Determine the (x, y) coordinate at the center of the cell enclosing the given text.  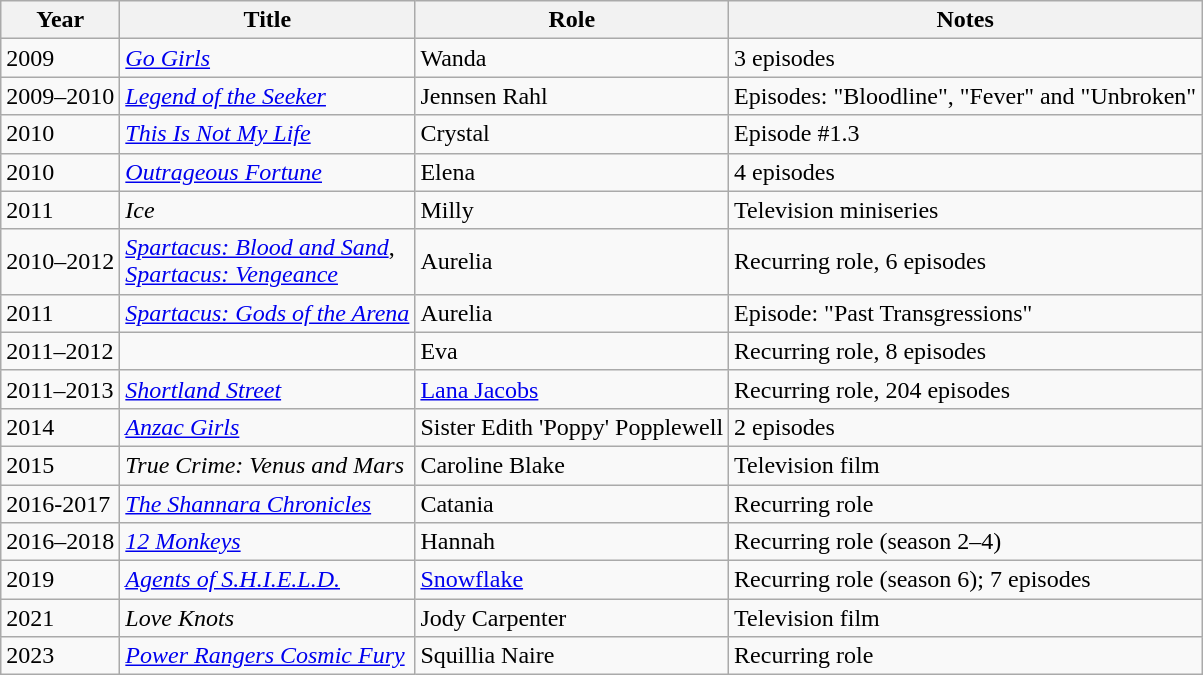
Elena (572, 172)
Caroline Blake (572, 465)
Recurring role (season 6); 7 episodes (966, 580)
Power Rangers Cosmic Fury (268, 656)
Recurring role (season 2–4) (966, 542)
2023 (60, 656)
Television miniseries (966, 210)
Episode: "Past Transgressions" (966, 313)
Spartacus: Gods of the Arena (268, 313)
3 episodes (966, 58)
2011–2012 (60, 351)
Agents of S.H.I.E.L.D. (268, 580)
2021 (60, 618)
Episode #1.3 (966, 134)
Shortland Street (268, 389)
True Crime: Venus and Mars (268, 465)
The Shannara Chronicles (268, 503)
Legend of the Seeker (268, 96)
Jody Carpenter (572, 618)
2014 (60, 427)
Hannah (572, 542)
Jennsen Rahl (572, 96)
Snowflake (572, 580)
Year (60, 20)
Recurring role, 204 episodes (966, 389)
Notes (966, 20)
Recurring role, 8 episodes (966, 351)
2016–2018 (60, 542)
4 episodes (966, 172)
Outrageous Fortune (268, 172)
Milly (572, 210)
Title (268, 20)
Episodes: "Bloodline", "Fever" and "Unbroken" (966, 96)
This Is Not My Life (268, 134)
Ice (268, 210)
Role (572, 20)
12 Monkeys (268, 542)
Spartacus: Blood and Sand, Spartacus: Vengeance (268, 262)
2016-2017 (60, 503)
2009 (60, 58)
2009–2010 (60, 96)
2010–2012 (60, 262)
Catania (572, 503)
2011–2013 (60, 389)
Sister Edith 'Poppy' Popplewell (572, 427)
Love Knots (268, 618)
Crystal (572, 134)
Go Girls (268, 58)
Recurring role, 6 episodes (966, 262)
Wanda (572, 58)
Squillia Naire (572, 656)
2 episodes (966, 427)
2019 (60, 580)
2015 (60, 465)
Lana Jacobs (572, 389)
Anzac Girls (268, 427)
Eva (572, 351)
